Pinpoint the cell where the given text exists, returning its (x, y) midpoint coordinate. 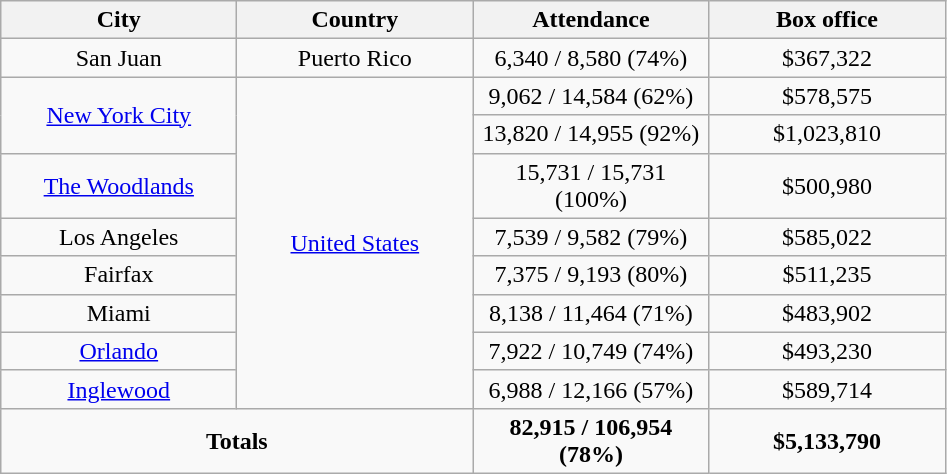
15,731 / 15,731 (100%) (591, 186)
Puerto Rico (355, 58)
9,062 / 14,584 (62%) (591, 96)
$578,575 (827, 96)
7,922 / 10,749 (74%) (591, 351)
Attendance (591, 20)
Inglewood (119, 389)
$589,714 (827, 389)
City (119, 20)
United States (355, 243)
$511,235 (827, 275)
82,915 / 106,954 (78%) (591, 440)
13,820 / 14,955 (92%) (591, 134)
Country (355, 20)
New York City (119, 115)
6,988 / 12,166 (57%) (591, 389)
8,138 / 11,464 (71%) (591, 313)
Totals (237, 440)
$1,023,810 (827, 134)
$585,022 (827, 237)
Los Angeles (119, 237)
$483,902 (827, 313)
$367,322 (827, 58)
San Juan (119, 58)
$5,133,790 (827, 440)
Fairfax (119, 275)
Orlando (119, 351)
Box office (827, 20)
$493,230 (827, 351)
7,375 / 9,193 (80%) (591, 275)
7,539 / 9,582 (79%) (591, 237)
6,340 / 8,580 (74%) (591, 58)
Miami (119, 313)
$500,980 (827, 186)
The Woodlands (119, 186)
